Determine the [X, Y] coordinate at the center of the cell enclosing the given text.  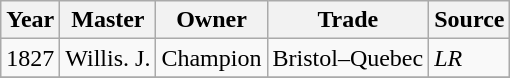
1827 [30, 58]
Willis. J. [108, 58]
Master [108, 20]
LR [470, 58]
Champion [212, 58]
Year [30, 20]
Source [470, 20]
Trade [348, 20]
Owner [212, 20]
Bristol–Quebec [348, 58]
